Search for the cell housing the specified text and yield its [X, Y] center coordinate. 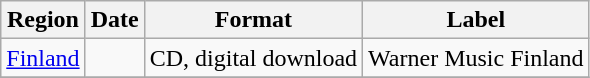
Format [253, 20]
Label [476, 20]
Date [114, 20]
Finland [43, 58]
Region [43, 20]
CD, digital download [253, 58]
Warner Music Finland [476, 58]
